Detect which cell encompasses the target text, then output its (x, y) center coordinate. 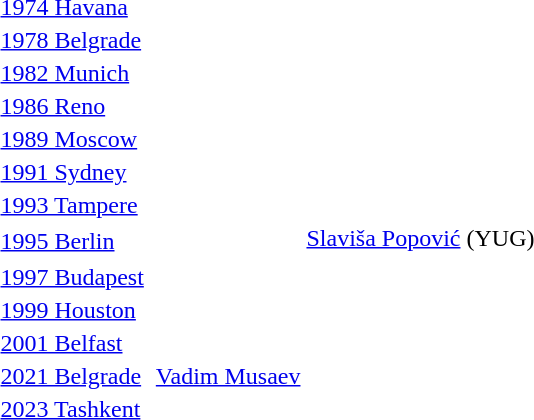
Vadim Musaev (228, 376)
